For the text-containing cell, return its midpoint in (x, y) coordinate format. 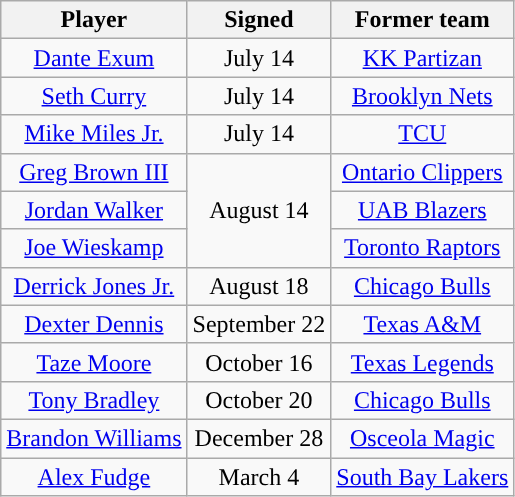
Brandon Williams (94, 438)
Seth Curry (94, 96)
Jordan Walker (94, 210)
Tony Bradley (94, 400)
Mike Miles Jr. (94, 134)
Former team (422, 20)
Joe Wieskamp (94, 248)
October 20 (259, 400)
Greg Brown III (94, 172)
Alex Fudge (94, 477)
Texas Legends (422, 362)
October 16 (259, 362)
Toronto Raptors (422, 248)
KK Partizan (422, 58)
Derrick Jones Jr. (94, 286)
March 4 (259, 477)
UAB Blazers (422, 210)
Texas A&M (422, 324)
Player (94, 20)
Dante Exum (94, 58)
December 28 (259, 438)
Signed (259, 20)
TCU (422, 134)
Dexter Dennis (94, 324)
Osceola Magic (422, 438)
August 14 (259, 210)
South Bay Lakers (422, 477)
Ontario Clippers (422, 172)
September 22 (259, 324)
Taze Moore (94, 362)
August 18 (259, 286)
Brooklyn Nets (422, 96)
